Search for the cell housing the specified text and yield its (X, Y) center coordinate. 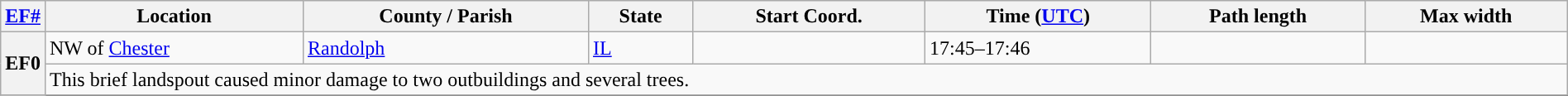
County / Parish (445, 17)
Randolph (445, 48)
State (641, 17)
Max width (1465, 17)
EF0 (23, 64)
Time (UTC) (1039, 17)
NW of Chester (174, 48)
Path length (1258, 17)
Start Coord. (809, 17)
EF# (23, 17)
IL (641, 48)
This brief landspout caused minor damage to two outbuildings and several trees. (806, 79)
Location (174, 17)
17:45–17:46 (1039, 48)
